Locate the cell with the specified text and output its [x, y] center coordinate. 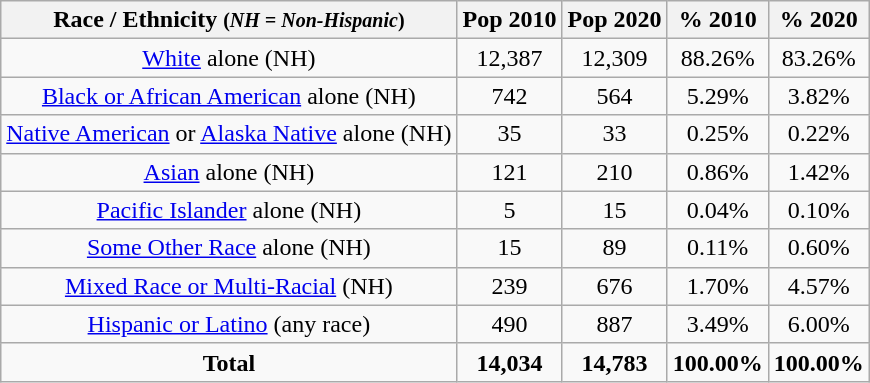
33 [614, 134]
490 [510, 324]
5.29% [718, 96]
3.82% [818, 96]
White alone (NH) [229, 58]
0.11% [718, 248]
0.25% [718, 134]
0.04% [718, 210]
0.10% [818, 210]
Some Other Race alone (NH) [229, 248]
83.26% [818, 58]
239 [510, 286]
564 [614, 96]
121 [510, 172]
14,783 [614, 362]
Pop 2010 [510, 20]
89 [614, 248]
Pacific Islander alone (NH) [229, 210]
% 2020 [818, 20]
88.26% [718, 58]
Hispanic or Latino (any race) [229, 324]
Native American or Alaska Native alone (NH) [229, 134]
0.22% [818, 134]
% 2010 [718, 20]
12,387 [510, 58]
0.60% [818, 248]
Total [229, 362]
6.00% [818, 324]
0.86% [718, 172]
3.49% [718, 324]
Race / Ethnicity (NH = Non-Hispanic) [229, 20]
14,034 [510, 362]
4.57% [818, 286]
1.42% [818, 172]
210 [614, 172]
887 [614, 324]
Mixed Race or Multi-Racial (NH) [229, 286]
676 [614, 286]
5 [510, 210]
Black or African American alone (NH) [229, 96]
Asian alone (NH) [229, 172]
1.70% [718, 286]
35 [510, 134]
742 [510, 96]
Pop 2020 [614, 20]
12,309 [614, 58]
